For the text-containing cell, return its midpoint in [x, y] coordinate format. 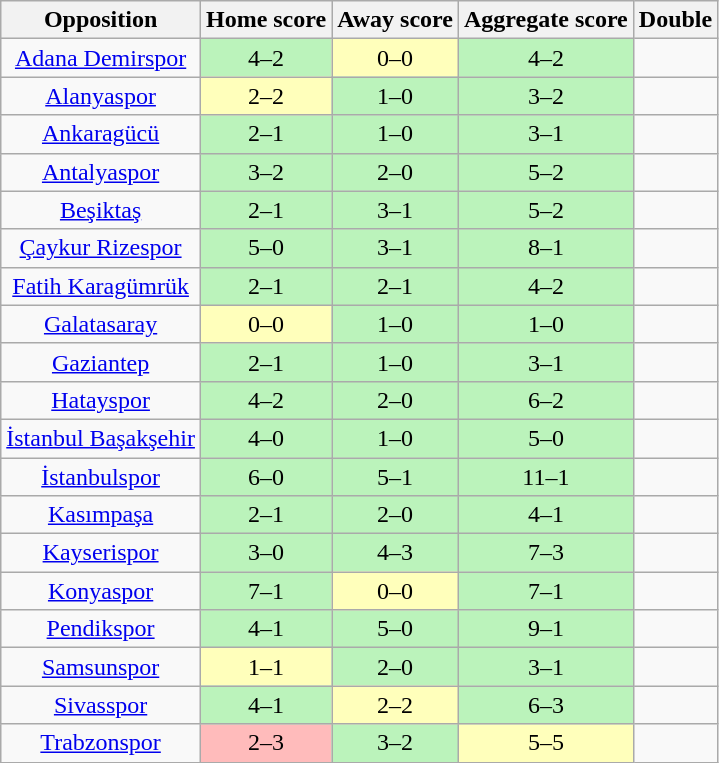
Fatih Karagümrük [101, 286]
İstanbul Başakşehir [101, 438]
Samsunspor [101, 667]
Aggregate score [546, 20]
4–0 [266, 438]
Ankaragücü [101, 134]
2–3 [266, 743]
Hatayspor [101, 400]
Trabzonspor [101, 743]
8–1 [546, 248]
Sivasspor [101, 705]
4–3 [396, 553]
6–3 [546, 705]
Kasımpaşa [101, 515]
Çaykur Rizespor [101, 248]
Double [675, 20]
Pendikspor [101, 629]
Alanyaspor [101, 96]
5–5 [546, 743]
6–0 [266, 477]
5–1 [396, 477]
3–0 [266, 553]
Opposition [101, 20]
Adana Demirspor [101, 58]
6–2 [546, 400]
Konyaspor [101, 591]
7–3 [546, 553]
11–1 [546, 477]
9–1 [546, 629]
Home score [266, 20]
Gaziantep [101, 362]
Away score [396, 20]
Galatasaray [101, 324]
1–1 [266, 667]
İstanbulspor [101, 477]
Kayserispor [101, 553]
Beşiktaş [101, 210]
Antalyaspor [101, 172]
